Identify which cell holds the provided text, then report its [x, y] central coordinate. 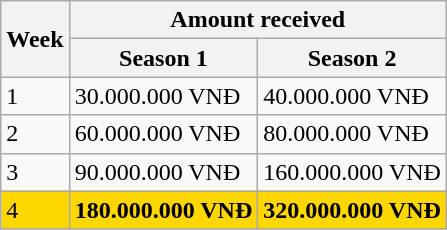
90.000.000 VNĐ [164, 172]
Amount received [258, 20]
60.000.000 VNĐ [164, 134]
Week [35, 39]
80.000.000 VNĐ [352, 134]
160.000.000 VNĐ [352, 172]
1 [35, 96]
3 [35, 172]
4 [35, 210]
Season 2 [352, 58]
2 [35, 134]
180.000.000 VNĐ [164, 210]
Season 1 [164, 58]
30.000.000 VNĐ [164, 96]
320.000.000 VNĐ [352, 210]
40.000.000 VNĐ [352, 96]
